Scan for the cell matching the given text and deliver its (x, y) coordinate at center. 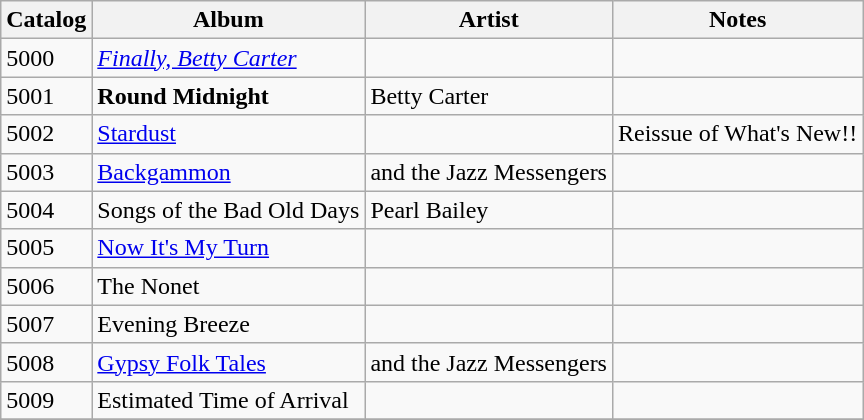
5004 (46, 210)
5000 (46, 58)
Evening Breeze (228, 324)
5003 (46, 172)
Stardust (228, 134)
Catalog (46, 20)
Gypsy Folk Tales (228, 362)
Artist (489, 20)
Notes (737, 20)
5001 (46, 96)
Estimated Time of Arrival (228, 400)
Finally, Betty Carter (228, 58)
5002 (46, 134)
5008 (46, 362)
5005 (46, 248)
Now It's My Turn (228, 248)
Betty Carter (489, 96)
Backgammon (228, 172)
Pearl Bailey (489, 210)
5007 (46, 324)
Round Midnight (228, 96)
Reissue of What's New!! (737, 134)
5009 (46, 400)
The Nonet (228, 286)
Songs of the Bad Old Days (228, 210)
5006 (46, 286)
Album (228, 20)
